Find where the given text appears and provide that cell's center as [x, y] coordinate. 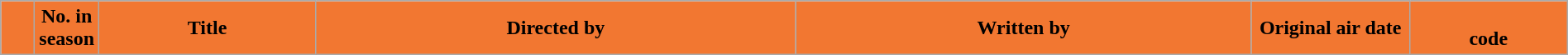
Original air date [1330, 28]
code [1489, 28]
Written by [1024, 28]
Directed by [556, 28]
Title [208, 28]
No. in season [67, 28]
